For the text-containing cell, return its midpoint in [X, Y] coordinate format. 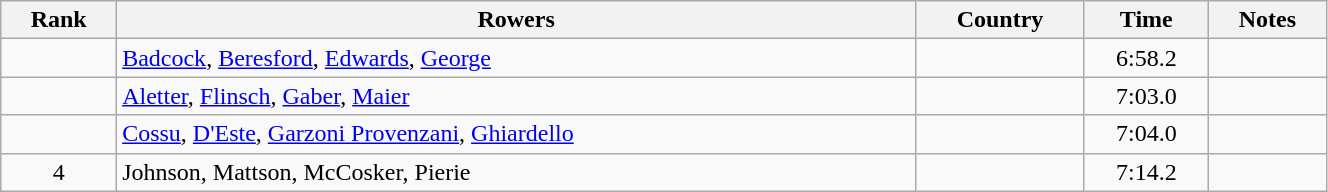
4 [59, 172]
Cossu, D'Este, Garzoni Provenzani, Ghiardello [516, 134]
7:03.0 [1146, 96]
Notes [1267, 20]
6:58.2 [1146, 58]
Rowers [516, 20]
Aletter, Flinsch, Gaber, Maier [516, 96]
Badcock, Beresford, Edwards, George [516, 58]
Country [1000, 20]
Johnson, Mattson, McCosker, Pierie [516, 172]
Time [1146, 20]
7:04.0 [1146, 134]
7:14.2 [1146, 172]
Rank [59, 20]
